Output the (x, y) coordinate of the center of the cell containing the given text.  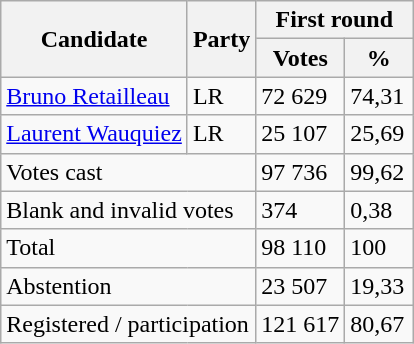
98 110 (300, 248)
25,69 (379, 134)
Abstention (128, 286)
121 617 (300, 324)
100 (379, 248)
% (379, 58)
374 (300, 210)
Bruno Retailleau (94, 96)
Blank and invalid votes (128, 210)
74,31 (379, 96)
19,33 (379, 286)
Laurent Wauquiez (94, 134)
80,67 (379, 324)
Party (221, 39)
Votes cast (128, 172)
First round (334, 20)
Registered / participation (128, 324)
23 507 (300, 286)
Total (128, 248)
Candidate (94, 39)
99,62 (379, 172)
25 107 (300, 134)
72 629 (300, 96)
97 736 (300, 172)
0,38 (379, 210)
Votes (300, 58)
